Locate the cell with the specified text and output its [X, Y] center coordinate. 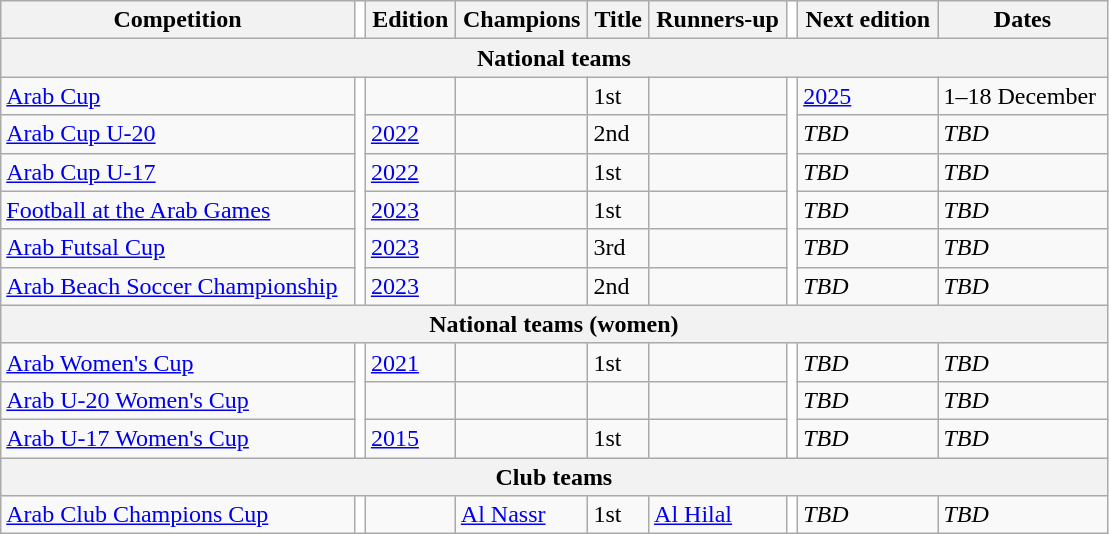
Champions [522, 20]
Football at the Arab Games [178, 210]
Al Hilal [718, 515]
3rd [618, 248]
Runners-up [718, 20]
Arab Club Champions Cup [178, 515]
Next edition [868, 20]
Arab U-17 Women's Cup [178, 438]
1–18 December [1022, 96]
Arab Futsal Cup [178, 248]
National teams (women) [554, 324]
Arab Women's Cup [178, 362]
Arab Cup U-17 [178, 172]
2021 [410, 362]
Arab U-20 Women's Cup [178, 400]
2025 [868, 96]
Arab Cup [178, 96]
2015 [410, 438]
Dates [1022, 20]
Al Nassr [522, 515]
Competition [178, 20]
Title [618, 20]
National teams [554, 58]
Edition [410, 20]
Arab Cup U-20 [178, 134]
Club teams [554, 477]
Arab Beach Soccer Championship [178, 286]
